Detect which cell encompasses the target text, then output its [x, y] center coordinate. 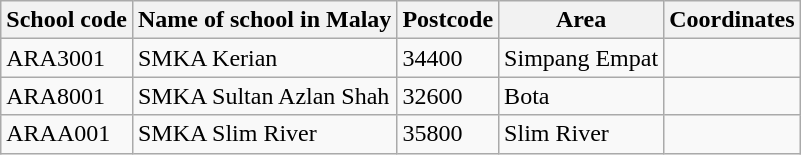
Name of school in Malay [264, 20]
SMKA Kerian [264, 58]
Slim River [582, 134]
32600 [448, 96]
Coordinates [732, 20]
ARAA001 [67, 134]
Postcode [448, 20]
School code [67, 20]
Area [582, 20]
SMKA Sultan Azlan Shah [264, 96]
Bota [582, 96]
ARA3001 [67, 58]
ARA8001 [67, 96]
Simpang Empat [582, 58]
34400 [448, 58]
SMKA Slim River [264, 134]
35800 [448, 134]
